Output the [x, y] coordinate of the center of the cell containing the given text.  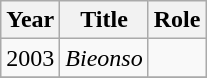
Role [177, 20]
Bieonso [104, 58]
2003 [30, 58]
Year [30, 20]
Title [104, 20]
